Return (x, y) of the center of cell containing provided text 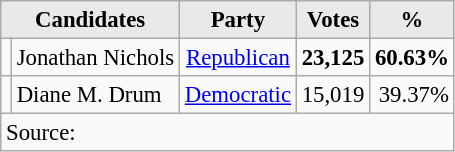
60.63% (412, 58)
23,125 (332, 58)
Republican (238, 58)
Democratic (238, 95)
15,019 (332, 95)
Jonathan Nichols (95, 58)
39.37% (412, 95)
Candidates (90, 20)
Party (238, 20)
Votes (332, 20)
% (412, 20)
Source: (228, 133)
Diane M. Drum (95, 95)
